Determine the (X, Y) coordinate at the center of the cell enclosing the given text.  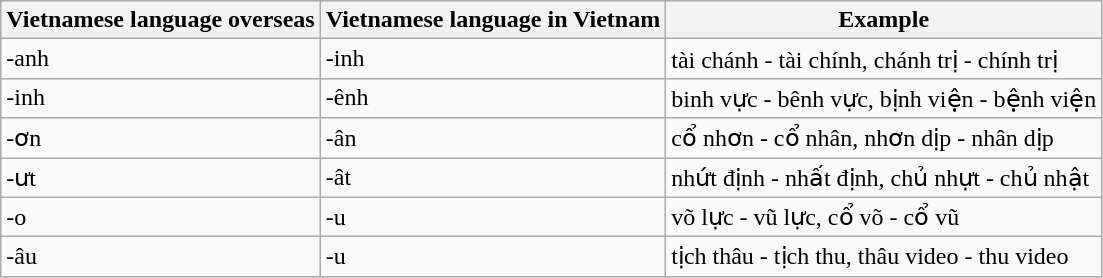
binh vực - bênh vực, bịnh viện - bệnh viện (884, 98)
Example (884, 20)
nhứt định - nhất định, chủ nhựt - chủ nhật (884, 178)
tài chánh - tài chính, chánh trị - chính trị (884, 59)
-ưt (160, 178)
-anh (160, 59)
tịch thâu - tịch thu, thâu video - thu video (884, 257)
-âu (160, 257)
Vietnamese language overseas (160, 20)
võ lực - vũ lực, cổ võ - cổ vũ (884, 217)
-ât (492, 178)
Vietnamese language in Vietnam (492, 20)
-o (160, 217)
-ênh (492, 98)
cổ nhơn - cổ nhân, nhơn dịp - nhân dịp (884, 138)
-ơn (160, 138)
-ân (492, 138)
